Provide the (x, y) coordinate of the cell's center where the given text is located.  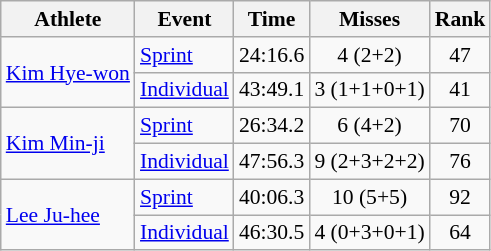
40:06.3 (272, 197)
70 (460, 126)
4 (2+2) (369, 55)
3 (1+1+0+1) (369, 90)
92 (460, 197)
Athlete (68, 19)
24:16.6 (272, 55)
9 (2+3+2+2) (369, 162)
47 (460, 55)
Lee Ju-hee (68, 214)
10 (5+5) (369, 197)
Misses (369, 19)
47:56.3 (272, 162)
4 (0+3+0+1) (369, 233)
46:30.5 (272, 233)
26:34.2 (272, 126)
Kim Hye-won (68, 72)
6 (4+2) (369, 126)
43:49.1 (272, 90)
41 (460, 90)
Time (272, 19)
76 (460, 162)
Kim Min-ji (68, 144)
Event (184, 19)
Rank (460, 19)
64 (460, 233)
